Find where the given text appears and provide that cell's center as [X, Y] coordinate. 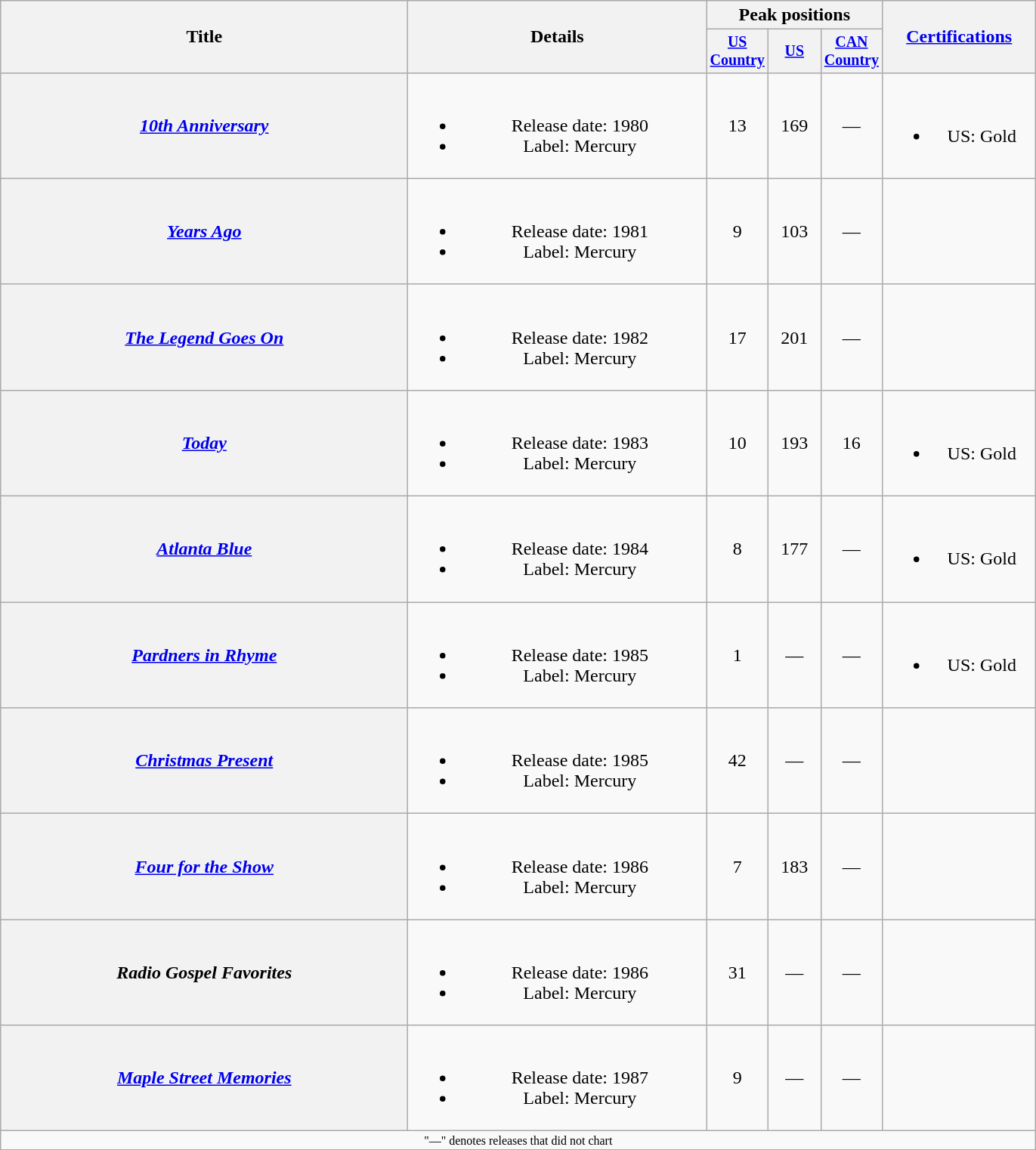
US [795, 51]
Pardners in Rhyme [204, 655]
10th Anniversary [204, 125]
Years Ago [204, 231]
Release date: 1980Label: Mercury [558, 125]
16 [852, 443]
183 [795, 867]
103 [795, 231]
US Country [738, 51]
169 [795, 125]
Release date: 1983Label: Mercury [558, 443]
Details [558, 37]
Release date: 1982Label: Mercury [558, 337]
Today [204, 443]
17 [738, 337]
177 [795, 549]
The Legend Goes On [204, 337]
"—" denotes releases that did not chart [518, 1140]
8 [738, 549]
Four for the Show [204, 867]
201 [795, 337]
Peak positions [795, 15]
13 [738, 125]
CAN Country [852, 51]
193 [795, 443]
Atlanta Blue [204, 549]
Release date: 1981Label: Mercury [558, 231]
31 [738, 972]
42 [738, 761]
1 [738, 655]
Title [204, 37]
7 [738, 867]
Christmas Present [204, 761]
10 [738, 443]
Certifications [960, 37]
Release date: 1987Label: Mercury [558, 1078]
Release date: 1984Label: Mercury [558, 549]
Radio Gospel Favorites [204, 972]
Maple Street Memories [204, 1078]
